Return [X, Y] of the center of cell containing provided text 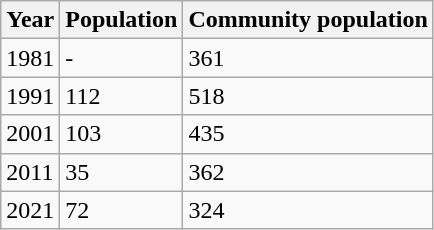
103 [122, 134]
324 [308, 210]
435 [308, 134]
2011 [30, 172]
Population [122, 20]
1981 [30, 58]
2021 [30, 210]
35 [122, 172]
1991 [30, 96]
72 [122, 210]
112 [122, 96]
361 [308, 58]
- [122, 58]
518 [308, 96]
Community population [308, 20]
2001 [30, 134]
Year [30, 20]
362 [308, 172]
